Pinpoint the cell where the given text exists, returning its [x, y] midpoint coordinate. 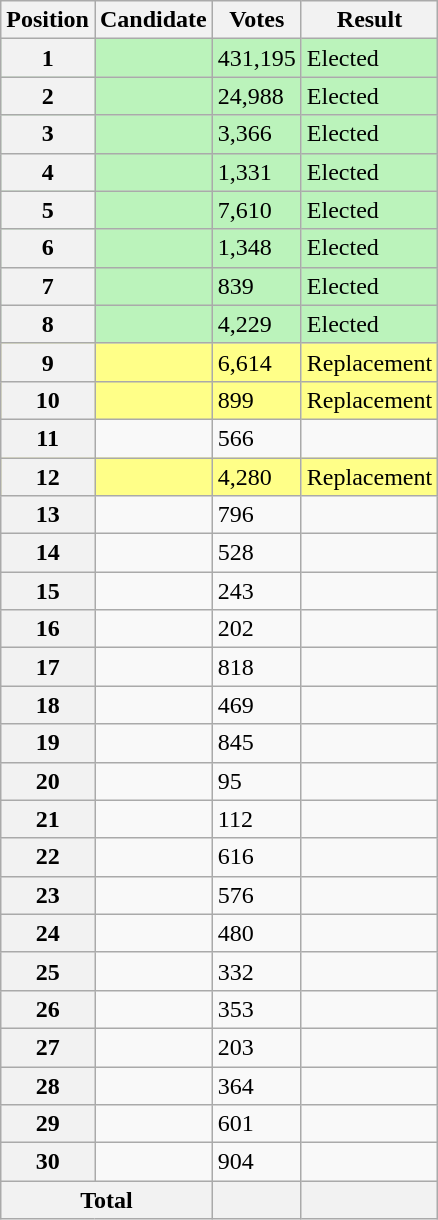
431,195 [256, 58]
3,366 [256, 134]
332 [256, 971]
16 [48, 629]
616 [256, 857]
7 [48, 286]
1,348 [256, 248]
4 [48, 172]
30 [48, 1162]
25 [48, 971]
29 [48, 1124]
243 [256, 591]
845 [256, 743]
112 [256, 819]
818 [256, 667]
353 [256, 1009]
24 [48, 933]
15 [48, 591]
566 [256, 438]
Candidate [153, 20]
Total [107, 1200]
364 [256, 1085]
3 [48, 134]
95 [256, 781]
601 [256, 1124]
469 [256, 705]
2 [48, 96]
26 [48, 1009]
203 [256, 1047]
6,614 [256, 362]
Result [369, 20]
576 [256, 895]
23 [48, 895]
12 [48, 477]
899 [256, 400]
1,331 [256, 172]
10 [48, 400]
8 [48, 324]
Position [48, 20]
18 [48, 705]
22 [48, 857]
21 [48, 819]
7,610 [256, 210]
11 [48, 438]
4,280 [256, 477]
Votes [256, 20]
5 [48, 210]
19 [48, 743]
9 [48, 362]
27 [48, 1047]
14 [48, 553]
839 [256, 286]
6 [48, 248]
17 [48, 667]
480 [256, 933]
904 [256, 1162]
796 [256, 515]
13 [48, 515]
528 [256, 553]
4,229 [256, 324]
202 [256, 629]
20 [48, 781]
24,988 [256, 96]
28 [48, 1085]
1 [48, 58]
